For the text-containing cell, return its midpoint in (x, y) coordinate format. 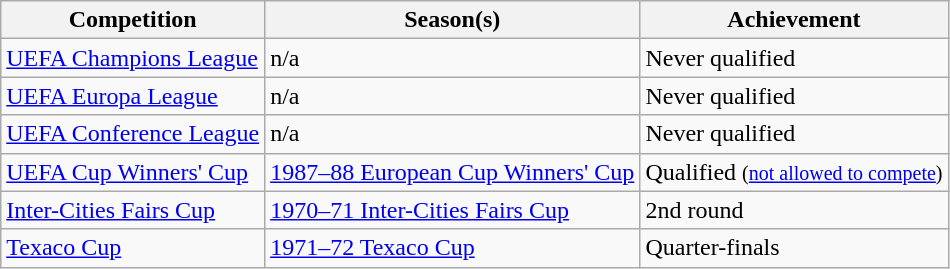
1971–72 Texaco Cup (452, 248)
Quarter-finals (794, 248)
UEFA Conference League (133, 134)
2nd round (794, 210)
Qualified (not allowed to compete) (794, 172)
Season(s) (452, 20)
1970–71 Inter-Cities Fairs Cup (452, 210)
Competition (133, 20)
UEFA Champions League (133, 58)
UEFA Europa League (133, 96)
1987–88 European Cup Winners' Cup (452, 172)
UEFA Cup Winners' Cup (133, 172)
Achievement (794, 20)
Texaco Cup (133, 248)
Inter-Cities Fairs Cup (133, 210)
